Identify which cell holds the provided text, then report its (X, Y) central coordinate. 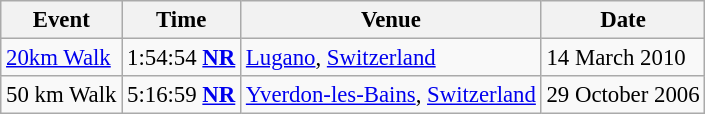
Yverdon-les-Bains, Switzerland (392, 95)
20km Walk (62, 58)
Venue (392, 20)
Lugano, Switzerland (392, 58)
Time (182, 20)
50 km Walk (62, 95)
1:54:54 NR (182, 58)
5:16:59 NR (182, 95)
Event (62, 20)
29 October 2006 (623, 95)
14 March 2010 (623, 58)
Date (623, 20)
